Capture the cell that displays the provided text and extract its (X, Y) central coordinate. 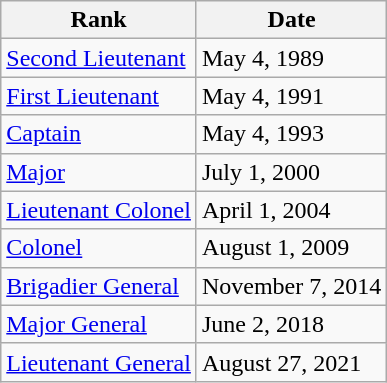
Captain (99, 134)
Rank (99, 20)
Lieutenant Colonel (99, 210)
Date (291, 20)
Second Lieutenant (99, 58)
August 27, 2021 (291, 362)
May 4, 1991 (291, 96)
May 4, 1989 (291, 58)
July 1, 2000 (291, 172)
Major General (99, 324)
Lieutenant General (99, 362)
June 2, 2018 (291, 324)
Colonel (99, 248)
November 7, 2014 (291, 286)
May 4, 1993 (291, 134)
April 1, 2004 (291, 210)
First Lieutenant (99, 96)
Brigadier General (99, 286)
August 1, 2009 (291, 248)
Major (99, 172)
